Return (x, y) of the center of cell containing provided text 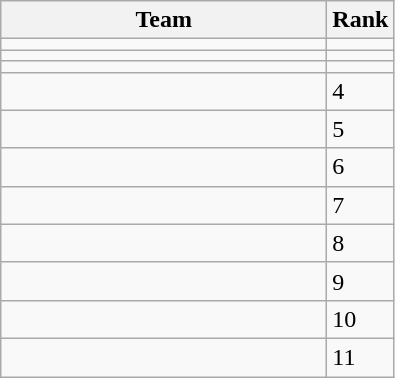
Team (164, 20)
9 (360, 281)
8 (360, 243)
6 (360, 167)
4 (360, 91)
7 (360, 205)
5 (360, 129)
Rank (360, 20)
10 (360, 319)
11 (360, 357)
